Extract the (x, y) coordinate from the center of the cell holding the provided text.  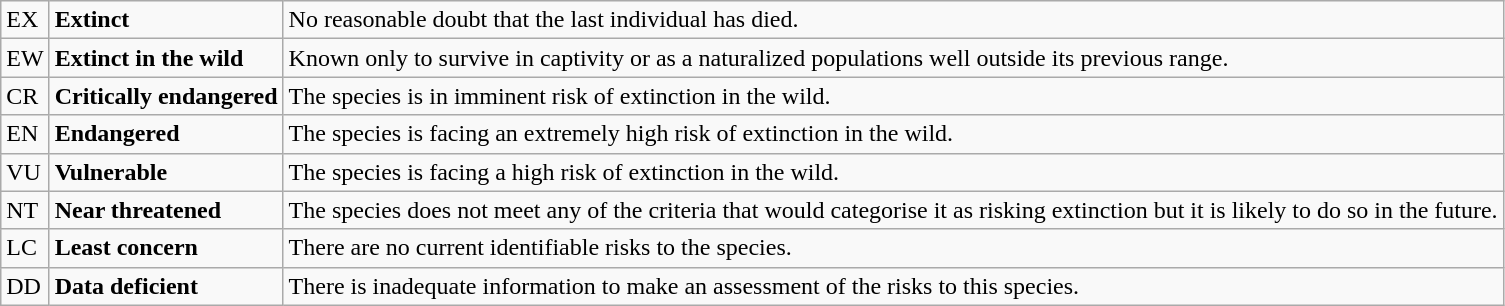
EN (25, 134)
The species is in imminent risk of extinction in the wild. (893, 96)
The species is facing a high risk of extinction in the wild. (893, 172)
Critically endangered (166, 96)
Extinct (166, 20)
EX (25, 20)
VU (25, 172)
No reasonable doubt that the last individual has died. (893, 20)
The species is facing an extremely high risk of extinction in the wild. (893, 134)
The species does not meet any of the criteria that would categorise it as risking extinction but it is likely to do so in the future. (893, 210)
Least concern (166, 248)
CR (25, 96)
There is inadequate information to make an assessment of the risks to this species. (893, 286)
Extinct in the wild (166, 58)
Endangered (166, 134)
EW (25, 58)
Near threatened (166, 210)
NT (25, 210)
DD (25, 286)
Known only to survive in captivity or as a naturalized populations well outside its previous range. (893, 58)
LC (25, 248)
There are no current identifiable risks to the species. (893, 248)
Vulnerable (166, 172)
Data deficient (166, 286)
